Extract the (x, y) coordinate from the center of the cell holding the provided text.  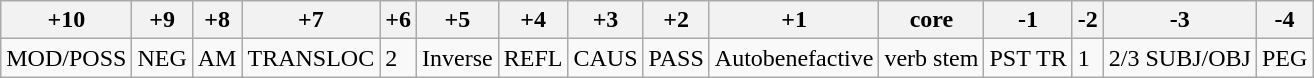
+1 (794, 20)
+7 (311, 20)
+3 (606, 20)
CAUS (606, 58)
+9 (162, 20)
Autobenefactive (794, 58)
+5 (457, 20)
AM (217, 58)
1 (1088, 58)
-4 (1284, 20)
NEG (162, 58)
PASS (676, 58)
+2 (676, 20)
+6 (398, 20)
Inverse (457, 58)
2 (398, 58)
-1 (1028, 20)
core (932, 20)
PST TR (1028, 58)
PEG (1284, 58)
2/3 SUBJ/OBJ (1180, 58)
TRANSLOC (311, 58)
verb stem (932, 58)
MOD/POSS (66, 58)
-2 (1088, 20)
REFL (533, 58)
+8 (217, 20)
+10 (66, 20)
-3 (1180, 20)
+4 (533, 20)
